Locate the cell with the specified text and output its (X, Y) center coordinate. 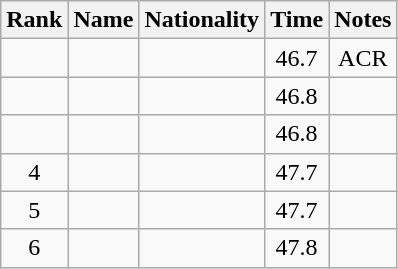
Notes (363, 20)
Time (297, 20)
46.7 (297, 58)
4 (34, 172)
Rank (34, 20)
5 (34, 210)
ACR (363, 58)
Name (104, 20)
Nationality (202, 20)
47.8 (297, 248)
6 (34, 248)
